Return the [X, Y] coordinate for the center point of the cell that contains the specified text.  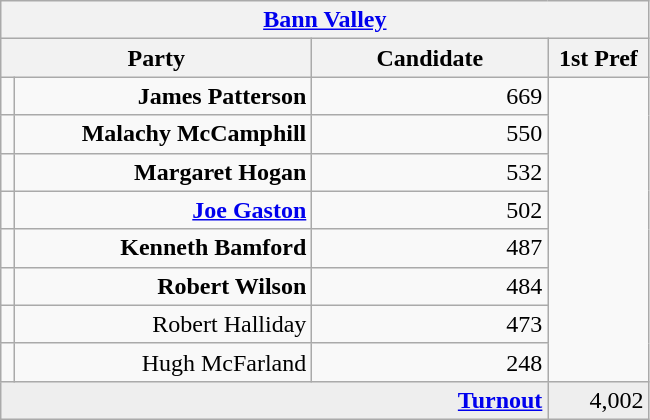
4,002 [598, 400]
487 [430, 248]
James Patterson [164, 96]
502 [430, 210]
Robert Wilson [164, 286]
669 [430, 96]
Turnout [274, 400]
Malachy McCamphill [164, 134]
Margaret Hogan [164, 172]
550 [430, 134]
1st Pref [598, 58]
Party [156, 58]
484 [430, 286]
Bann Valley [325, 20]
532 [430, 172]
Candidate [430, 58]
248 [430, 362]
Joe Gaston [164, 210]
Kenneth Bamford [164, 248]
Hugh McFarland [164, 362]
473 [430, 324]
Robert Halliday [164, 324]
